Search for the cell housing the specified text and yield its (X, Y) center coordinate. 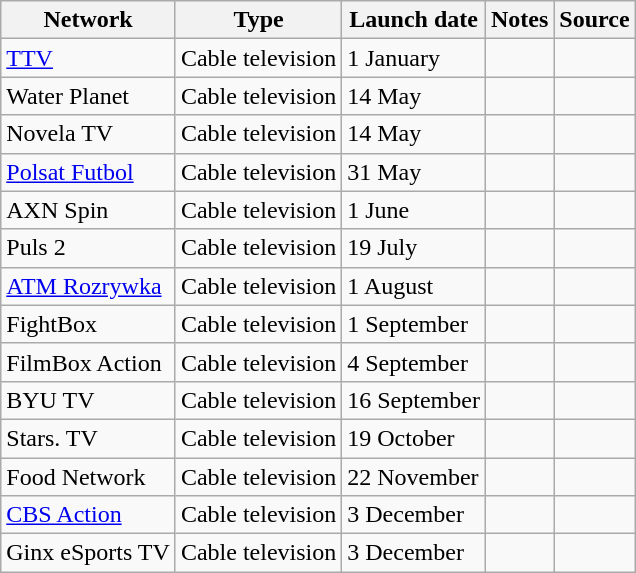
FightBox (88, 324)
BYU TV (88, 400)
Polsat Futbol (88, 172)
1 January (414, 58)
31 May (414, 172)
TTV (88, 58)
ATM Rozrywka (88, 286)
4 September (414, 362)
Puls 2 (88, 248)
19 October (414, 438)
1 June (414, 210)
Source (594, 20)
Ginx eSports TV (88, 553)
16 September (414, 400)
Notes (519, 20)
Launch date (414, 20)
Food Network (88, 477)
Water Planet (88, 96)
Novela TV (88, 134)
19 July (414, 248)
1 August (414, 286)
FilmBox Action (88, 362)
CBS Action (88, 515)
Type (258, 20)
1 September (414, 324)
Stars. TV (88, 438)
AXN Spin (88, 210)
Network (88, 20)
22 November (414, 477)
